For the text-containing cell, return its midpoint in [X, Y] coordinate format. 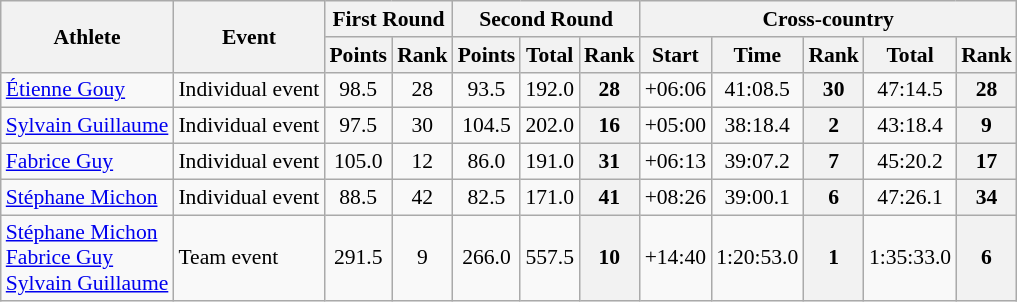
First Round [388, 19]
Fabrice Guy [88, 162]
105.0 [358, 162]
39:07.2 [757, 162]
+05:00 [676, 126]
Second Round [546, 19]
88.5 [358, 197]
82.5 [487, 197]
192.0 [550, 90]
97.5 [358, 126]
31 [610, 162]
Start [676, 55]
Stéphane MichonFabrice GuySylvain Guillaume [88, 258]
191.0 [550, 162]
41:08.5 [757, 90]
45:20.2 [910, 162]
291.5 [358, 258]
+06:13 [676, 162]
17 [986, 162]
Étienne Gouy [88, 90]
557.5 [550, 258]
39:00.1 [757, 197]
104.5 [487, 126]
16 [610, 126]
42 [422, 197]
86.0 [487, 162]
43:18.4 [910, 126]
Sylvain Guillaume [88, 126]
47:26.1 [910, 197]
10 [610, 258]
171.0 [550, 197]
266.0 [487, 258]
1:20:53.0 [757, 258]
1:35:33.0 [910, 258]
2 [834, 126]
Event [248, 36]
41 [610, 197]
93.5 [487, 90]
Stéphane Michon [88, 197]
7 [834, 162]
34 [986, 197]
+14:40 [676, 258]
Cross-country [828, 19]
98.5 [358, 90]
Athlete [88, 36]
12 [422, 162]
202.0 [550, 126]
Team event [248, 258]
Time [757, 55]
47:14.5 [910, 90]
38:18.4 [757, 126]
+06:06 [676, 90]
1 [834, 258]
+08:26 [676, 197]
